Locate the cell with the specified text and output its (X, Y) center coordinate. 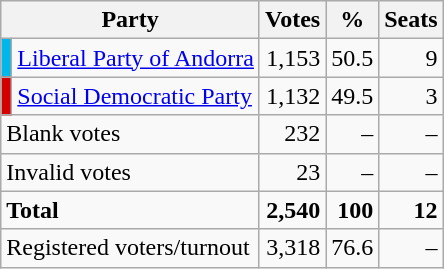
3,318 (292, 248)
49.5 (352, 96)
2,540 (292, 210)
76.6 (352, 248)
232 (292, 134)
Blank votes (130, 134)
12 (411, 210)
Total (130, 210)
Seats (411, 20)
1,153 (292, 58)
Liberal Party of Andorra (136, 58)
Social Democratic Party (136, 96)
% (352, 20)
Invalid votes (130, 172)
23 (292, 172)
50.5 (352, 58)
Party (130, 20)
Registered voters/turnout (130, 248)
3 (411, 96)
Votes (292, 20)
1,132 (292, 96)
9 (411, 58)
100 (352, 210)
